Return the [X, Y] coordinate for the center point of the cell that contains the specified text.  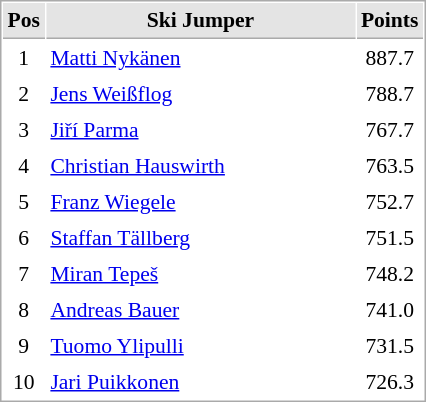
2 [24, 93]
Jiří Parma [200, 129]
Pos [24, 21]
748.2 [390, 273]
Christian Hauswirth [200, 165]
6 [24, 237]
731.5 [390, 345]
Matti Nykänen [200, 57]
Andreas Bauer [200, 309]
5 [24, 201]
Tuomo Ylipulli [200, 345]
3 [24, 129]
10 [24, 381]
752.7 [390, 201]
Jens Weißflog [200, 93]
887.7 [390, 57]
788.7 [390, 93]
Miran Tepeš [200, 273]
Points [390, 21]
741.0 [390, 309]
751.5 [390, 237]
1 [24, 57]
9 [24, 345]
Franz Wiegele [200, 201]
726.3 [390, 381]
4 [24, 165]
Jari Puikkonen [200, 381]
763.5 [390, 165]
Ski Jumper [200, 21]
7 [24, 273]
Staffan Tällberg [200, 237]
8 [24, 309]
767.7 [390, 129]
